Scan for the cell matching the given text and deliver its (x, y) coordinate at center. 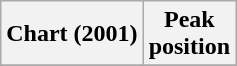
Chart (2001) (72, 34)
Peakposition (189, 34)
